Return [X, Y] of the center of cell containing provided text 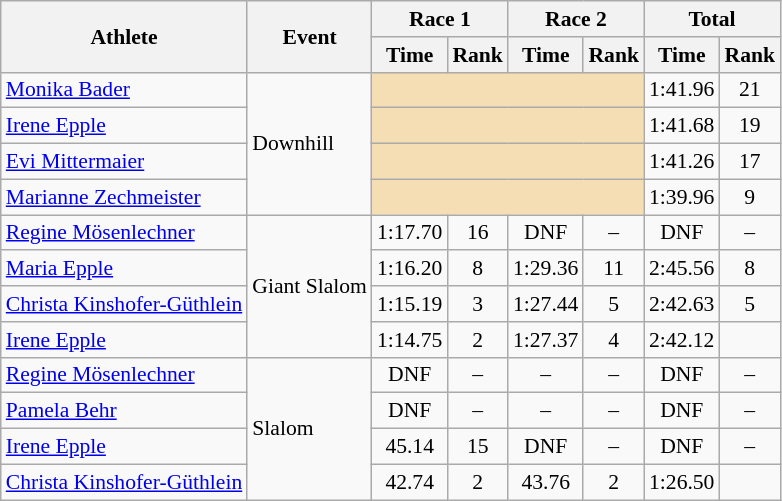
1:15.19 [410, 304]
Monika Bader [124, 90]
1:27.37 [546, 340]
19 [750, 126]
43.76 [546, 482]
1:14.75 [410, 340]
17 [750, 162]
2:42.63 [682, 304]
Slalom [310, 428]
1:27.44 [546, 304]
Total [712, 19]
1:16.20 [410, 269]
2:42.12 [682, 340]
2:45.56 [682, 269]
4 [614, 340]
Race 1 [440, 19]
1:26.50 [682, 482]
Marianne Zechmeister [124, 197]
1:29.36 [546, 269]
11 [614, 269]
9 [750, 197]
Race 2 [576, 19]
Downhill [310, 143]
45.14 [410, 447]
1:41.26 [682, 162]
15 [478, 447]
1:41.68 [682, 126]
3 [478, 304]
21 [750, 90]
Athlete [124, 36]
Giant Slalom [310, 286]
16 [478, 233]
1:39.96 [682, 197]
1:41.96 [682, 90]
1:17.70 [410, 233]
Pamela Behr [124, 411]
Maria Epple [124, 269]
Event [310, 36]
Evi Mittermaier [124, 162]
42.74 [410, 482]
